Capture the cell that displays the provided text and extract its (X, Y) central coordinate. 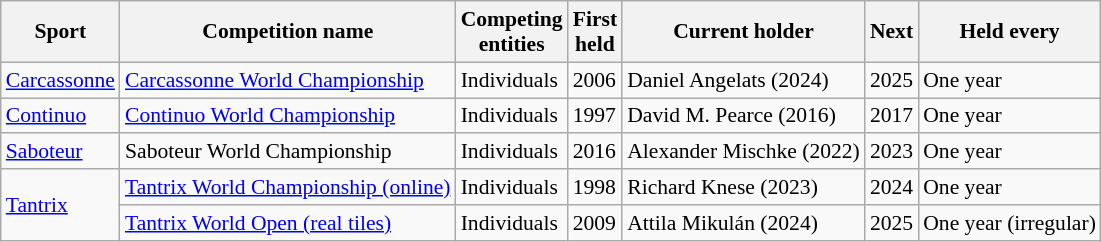
1997 (595, 116)
Current holder (744, 32)
Alexander Mischke (2022) (744, 152)
Tantrix World Championship (online) (288, 187)
1998 (595, 187)
First held (595, 32)
Attila Mikulán (2024) (744, 223)
2023 (892, 152)
Daniel Angelats (2024) (744, 80)
Tantrix World Open (real tiles) (288, 223)
Saboteur (60, 152)
Competing entities (512, 32)
2017 (892, 116)
Held every (1010, 32)
Saboteur World Championship (288, 152)
Carcassonne (60, 80)
2009 (595, 223)
Competition name (288, 32)
2024 (892, 187)
One year (irregular) (1010, 223)
2006 (595, 80)
Richard Knese (2023) (744, 187)
Continuo (60, 116)
Tantrix (60, 204)
Continuo World Championship (288, 116)
David M. Pearce (2016) (744, 116)
2016 (595, 152)
Carcassonne World Championship (288, 80)
Sport (60, 32)
Next (892, 32)
